Determine the (X, Y) coordinate at the center of the cell enclosing the given text.  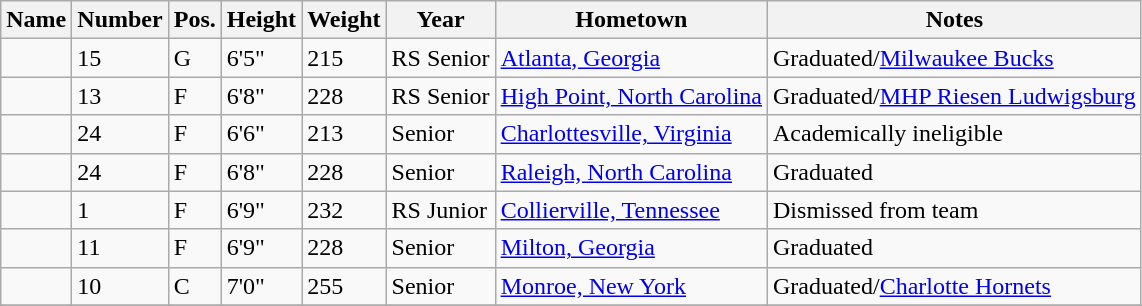
13 (120, 96)
Atlanta, Georgia (631, 58)
Academically ineligible (955, 134)
Number (120, 20)
High Point, North Carolina (631, 96)
Graduated/MHP Riesen Ludwigsburg (955, 96)
10 (120, 286)
6'6" (261, 134)
6'5" (261, 58)
255 (344, 286)
1 (120, 210)
Collierville, Tennessee (631, 210)
7'0" (261, 286)
Name (36, 20)
Dismissed from team (955, 210)
Height (261, 20)
Weight (344, 20)
Pos. (194, 20)
213 (344, 134)
Charlottesville, Virginia (631, 134)
232 (344, 210)
Milton, Georgia (631, 248)
RS Junior (440, 210)
15 (120, 58)
Notes (955, 20)
Hometown (631, 20)
G (194, 58)
Monroe, New York (631, 286)
Raleigh, North Carolina (631, 172)
215 (344, 58)
Graduated/Charlotte Hornets (955, 286)
Graduated/Milwaukee Bucks (955, 58)
11 (120, 248)
C (194, 286)
Year (440, 20)
